Output the (X, Y) coordinate of the center of the cell containing the given text.  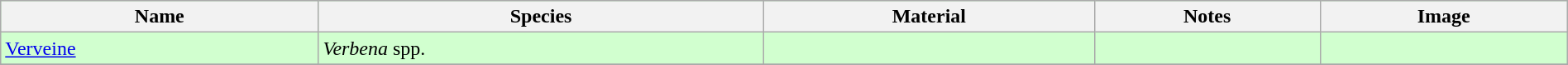
Notes (1207, 17)
Material (929, 17)
Image (1444, 17)
Species (541, 17)
Verbena spp. (541, 48)
Verveine (160, 48)
Name (160, 17)
